Search for the cell housing the specified text and yield its (X, Y) center coordinate. 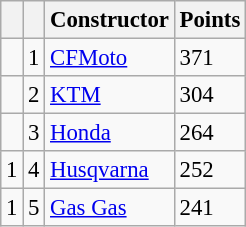
Points (210, 20)
371 (210, 58)
252 (210, 170)
KTM (110, 95)
241 (210, 208)
2 (34, 95)
CFMoto (110, 58)
Husqvarna (110, 170)
Gas Gas (110, 208)
4 (34, 170)
5 (34, 208)
3 (34, 133)
304 (210, 95)
Constructor (110, 20)
Honda (110, 133)
264 (210, 133)
